For the text-containing cell, return its midpoint in [x, y] coordinate format. 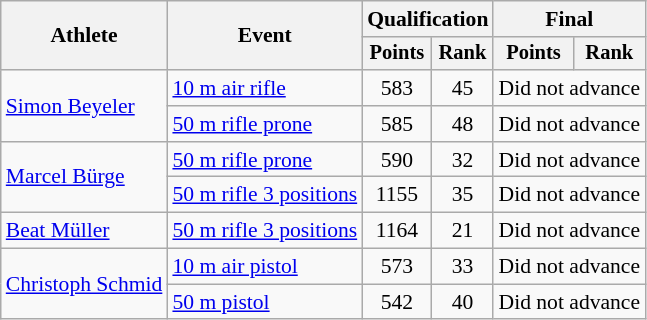
48 [463, 124]
50 m pistol [264, 302]
585 [396, 124]
45 [463, 88]
1164 [396, 231]
32 [463, 160]
Qualification [428, 19]
21 [463, 231]
Simon Beyeler [84, 106]
583 [396, 88]
10 m air rifle [264, 88]
573 [396, 267]
40 [463, 302]
33 [463, 267]
Marcel Bürge [84, 178]
Final [569, 19]
35 [463, 195]
1155 [396, 195]
Beat Müller [84, 231]
590 [396, 160]
Athlete [84, 36]
10 m air pistol [264, 267]
Christoph Schmid [84, 284]
542 [396, 302]
Event [264, 36]
